Capture the cell that displays the provided text and extract its (x, y) central coordinate. 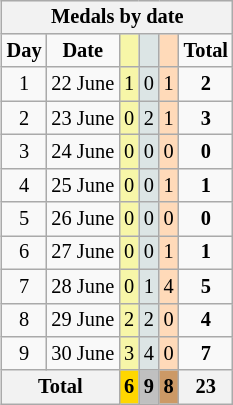
23 (206, 387)
24 June (84, 152)
Day (24, 51)
28 June (84, 286)
30 June (84, 354)
27 June (84, 253)
Date (84, 51)
25 June (84, 185)
23 June (84, 118)
26 June (84, 219)
29 June (84, 320)
22 June (84, 84)
Medals by date (118, 17)
